From the cell containing the given text, extract its center point as [X, Y] coordinate. 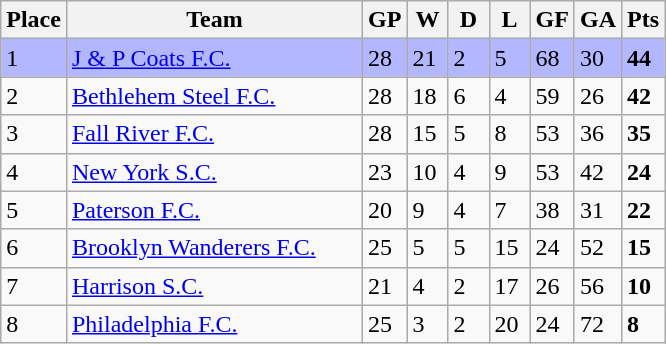
J & P Coats F.C. [214, 58]
31 [598, 210]
72 [598, 324]
GF [552, 20]
Philadelphia F.C. [214, 324]
Harrison S.C. [214, 286]
GP [385, 20]
Team [214, 20]
Paterson F.C. [214, 210]
36 [598, 134]
44 [644, 58]
30 [598, 58]
D [468, 20]
68 [552, 58]
17 [510, 286]
W [428, 20]
Place [34, 20]
Fall River F.C. [214, 134]
59 [552, 96]
Bethlehem Steel F.C. [214, 96]
56 [598, 286]
18 [428, 96]
35 [644, 134]
22 [644, 210]
23 [385, 172]
52 [598, 248]
Pts [644, 20]
New York S.C. [214, 172]
38 [552, 210]
GA [598, 20]
1 [34, 58]
L [510, 20]
Brooklyn Wanderers F.C. [214, 248]
